Identify which cell holds the provided text, then report its (X, Y) central coordinate. 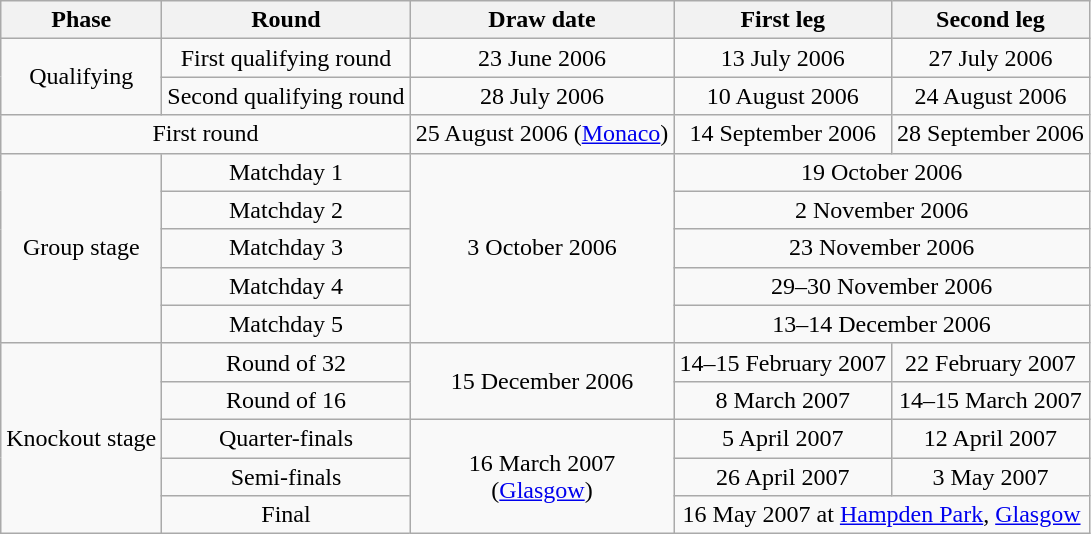
23 June 2006 (542, 58)
15 December 2006 (542, 381)
Group stage (82, 248)
Matchday 5 (286, 324)
3 October 2006 (542, 248)
14 September 2006 (783, 134)
16 March 2007(Glasgow) (542, 476)
Final (286, 515)
19 October 2006 (882, 172)
Quarter-finals (286, 438)
3 May 2007 (991, 477)
29–30 November 2006 (882, 286)
Matchday 3 (286, 248)
8 March 2007 (783, 400)
28 September 2006 (991, 134)
Knockout stage (82, 438)
12 April 2007 (991, 438)
Matchday 1 (286, 172)
16 May 2007 at Hampden Park, Glasgow (882, 515)
Round of 16 (286, 400)
Phase (82, 20)
5 April 2007 (783, 438)
Matchday 2 (286, 210)
13 July 2006 (783, 58)
First round (206, 134)
22 February 2007 (991, 362)
Draw date (542, 20)
13–14 December 2006 (882, 324)
Matchday 4 (286, 286)
26 April 2007 (783, 477)
2 November 2006 (882, 210)
28 July 2006 (542, 96)
Qualifying (82, 77)
First leg (783, 20)
First qualifying round (286, 58)
Round (286, 20)
25 August 2006 (Monaco) (542, 134)
Second qualifying round (286, 96)
24 August 2006 (991, 96)
Second leg (991, 20)
14–15 March 2007 (991, 400)
14–15 February 2007 (783, 362)
23 November 2006 (882, 248)
Semi-finals (286, 477)
27 July 2006 (991, 58)
10 August 2006 (783, 96)
Round of 32 (286, 362)
